From the cell containing the given text, extract its center point as (X, Y) coordinate. 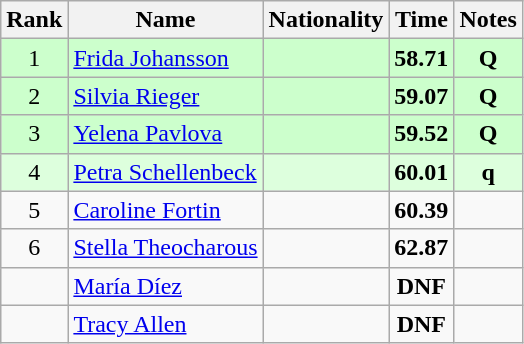
Frida Johansson (166, 58)
Tracy Allen (166, 324)
Stella Theocharous (166, 248)
5 (34, 210)
60.39 (422, 210)
62.87 (422, 248)
Time (422, 20)
60.01 (422, 172)
2 (34, 96)
Name (166, 20)
59.07 (422, 96)
1 (34, 58)
María Díez (166, 286)
6 (34, 248)
Notes (488, 20)
59.52 (422, 134)
q (488, 172)
Petra Schellenbeck (166, 172)
Silvia Rieger (166, 96)
Nationality (326, 20)
Yelena Pavlova (166, 134)
4 (34, 172)
Caroline Fortin (166, 210)
3 (34, 134)
58.71 (422, 58)
Rank (34, 20)
